Return the [x, y] coordinate for the center point of the cell that contains the specified text.  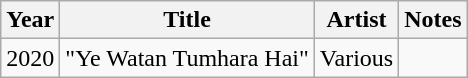
Various [356, 58]
Year [30, 20]
"Ye Watan Tumhara Hai" [188, 58]
2020 [30, 58]
Title [188, 20]
Notes [433, 20]
Artist [356, 20]
